Find where the given text appears and provide that cell's center as (X, Y) coordinate. 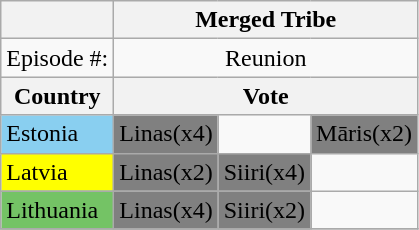
Merged Tribe (266, 20)
Siiri(x4) (264, 172)
Lithuania (58, 210)
Vote (266, 96)
Linas(x2) (166, 172)
Reunion (266, 58)
Māris(x2) (364, 134)
Estonia (58, 134)
Siiri(x2) (264, 210)
Country (58, 96)
Episode #: (58, 58)
Latvia (58, 172)
